Determine the (x, y) coordinate at the center of the cell enclosing the given text.  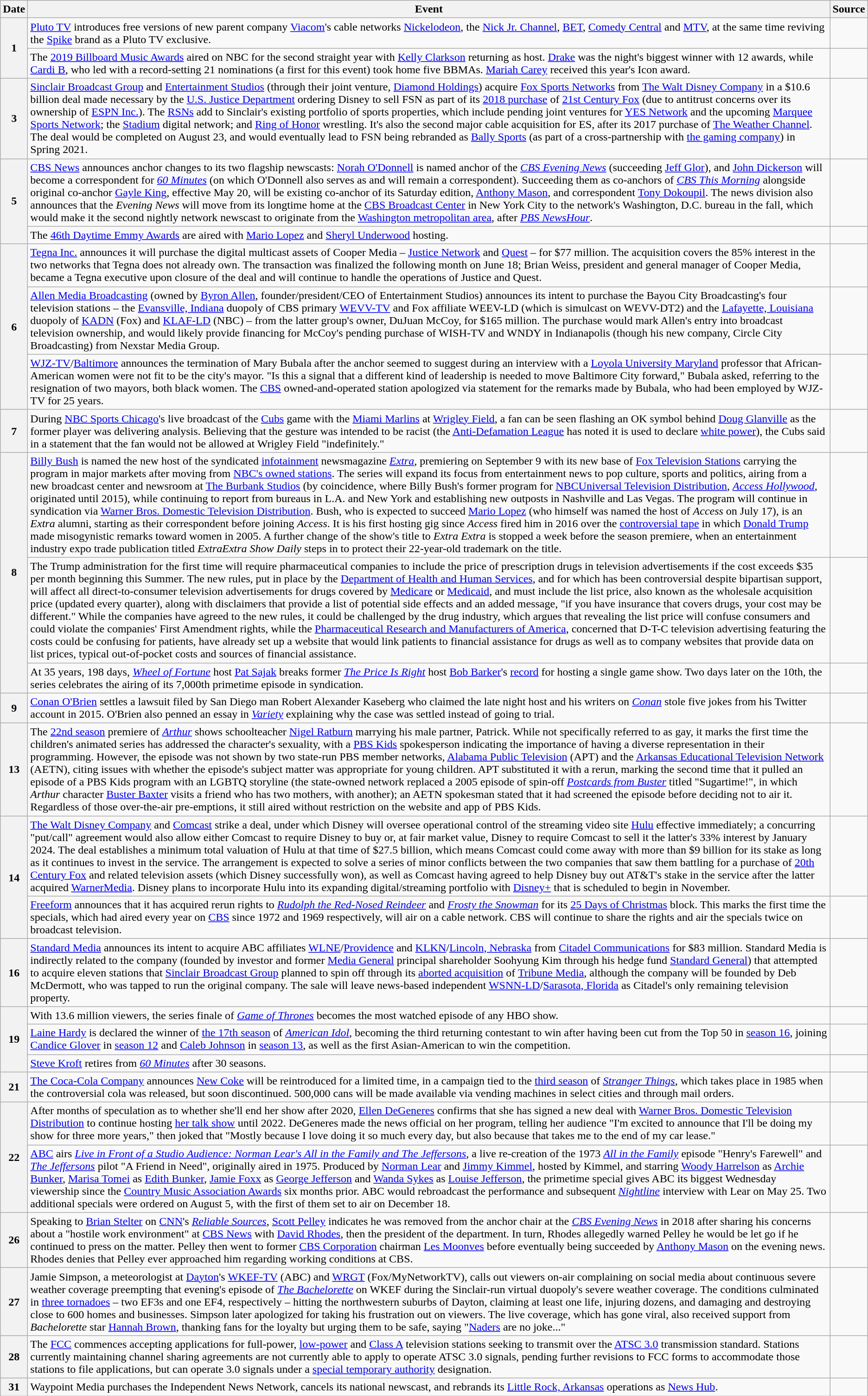
Waypoint Media purchases the Independent News Network, cancels its national newscast, and rebrands its Little Rock, Arkansas operations as News Hub. (429, 1387)
Source (849, 9)
21 (14, 1087)
31 (14, 1387)
8 (14, 572)
The 46th Daytime Emmy Awards are aired with Mario Lopez and Sheryl Underwood hosting. (429, 235)
13 (14, 770)
7 (14, 431)
1 (14, 48)
Event (429, 9)
6 (14, 326)
Steve Kroft retires from 60 Minutes after 30 seasons. (429, 1063)
22 (14, 1157)
26 (14, 1240)
28 (14, 1357)
19 (14, 1039)
27 (14, 1301)
3 (14, 119)
14 (14, 877)
9 (14, 708)
5 (14, 201)
With 13.6 million viewers, the series finale of Game of Thrones becomes the most watched episode of any HBO show. (429, 1015)
Date (14, 9)
16 (14, 973)
